Provide the (x, y) coordinate of the cell's center where the given text is located.  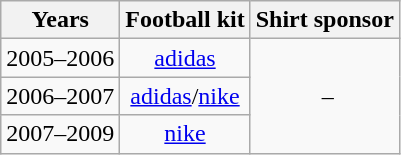
2007–2009 (60, 134)
nike (185, 134)
adidas (185, 58)
2005–2006 (60, 58)
2006–2007 (60, 96)
– (324, 96)
adidas/nike (185, 96)
Football kit (185, 20)
Shirt sponsor (324, 20)
Years (60, 20)
